Scan for the cell matching the given text and deliver its (X, Y) coordinate at center. 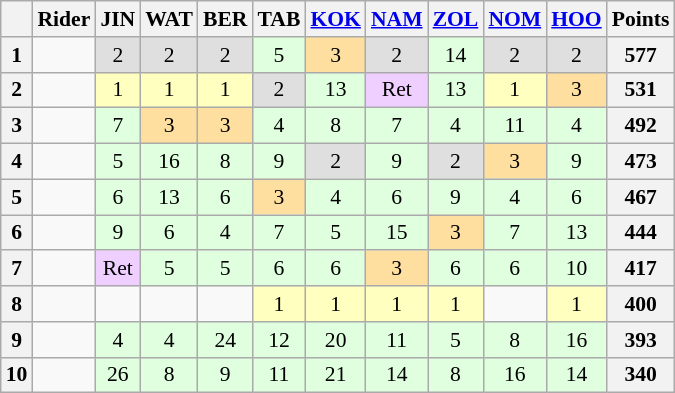
26 (118, 375)
531 (641, 90)
Rider (64, 19)
492 (641, 126)
444 (641, 233)
577 (641, 55)
15 (397, 233)
NOM (514, 19)
Points (641, 19)
ZOL (456, 19)
KOK (336, 19)
400 (641, 304)
340 (641, 375)
TAB (278, 19)
NAM (397, 19)
21 (336, 375)
WAT (169, 19)
24 (226, 340)
20 (336, 340)
JIN (118, 19)
393 (641, 340)
BER (226, 19)
473 (641, 162)
HOO (576, 19)
12 (278, 340)
467 (641, 197)
417 (641, 269)
